Detect which cell encompasses the target text, then output its [x, y] center coordinate. 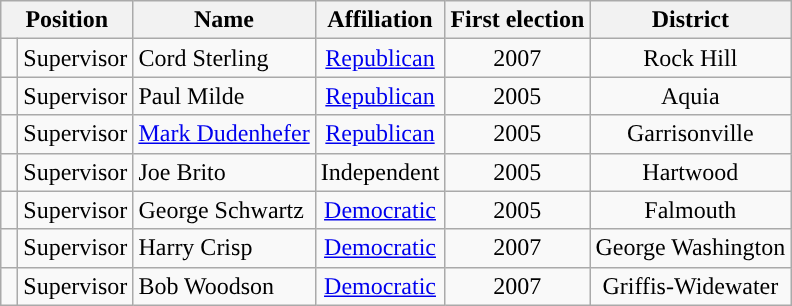
George Schwartz [224, 210]
Griffis-Widewater [690, 286]
District [690, 20]
Bob Woodson [224, 286]
Cord Sterling [224, 58]
Rock Hill [690, 58]
Garrisonville [690, 134]
Paul Milde [224, 96]
Joe Brito [224, 172]
Harry Crisp [224, 248]
Name [224, 20]
Mark Dudenhefer [224, 134]
Aquia [690, 96]
George Washington [690, 248]
Affiliation [380, 20]
Independent [380, 172]
First election [518, 20]
Falmouth [690, 210]
Hartwood [690, 172]
Position [67, 20]
